Return (X, Y) of the center of cell containing provided text 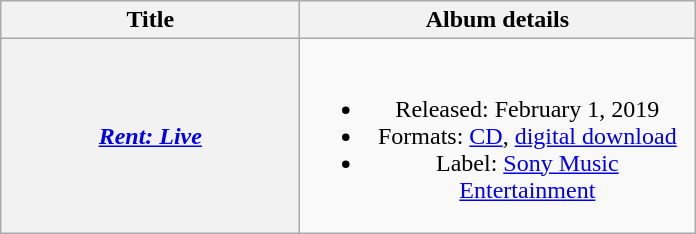
Album details (498, 20)
Rent: Live (150, 136)
Title (150, 20)
Released: February 1, 2019Formats: CD, digital downloadLabel: Sony Music Entertainment (498, 136)
